Output the [x, y] coordinate of the center of the cell containing the given text.  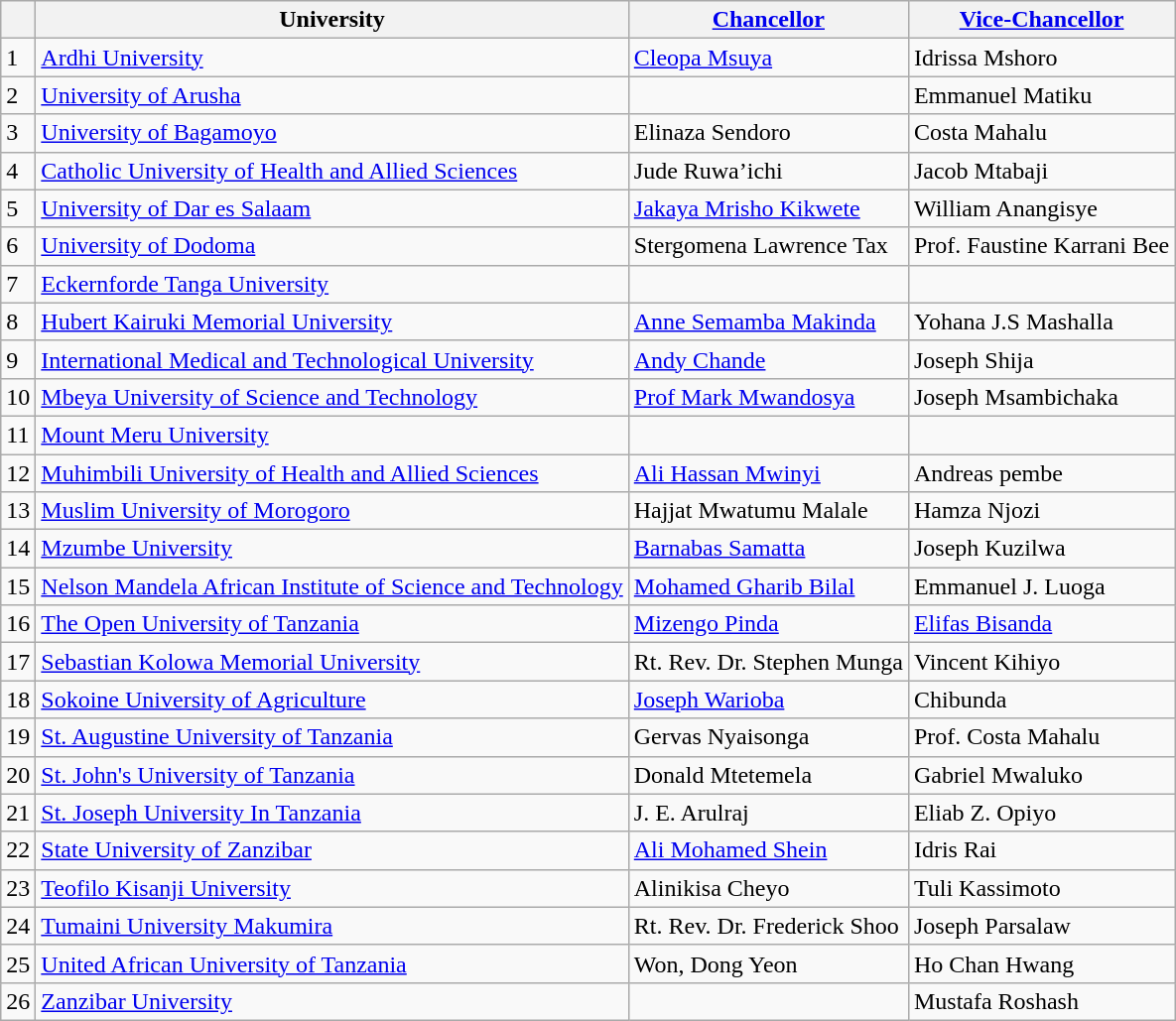
University of Arusha [331, 95]
16 [18, 624]
Mbeya University of Science and Technology [331, 397]
Joseph Msambichaka [1041, 397]
Donald Mtetemela [768, 775]
Sokoine University of Agriculture [331, 700]
University of Dodoma [331, 246]
Won, Dong Yeon [768, 963]
Jude Ruwa’ichi [768, 171]
Idris Rai [1041, 850]
Prof Mark Mwandosya [768, 397]
Idrissa Mshoro [1041, 58]
Hamza Njozi [1041, 511]
11 [18, 435]
2 [18, 95]
Teofilo Kisanji University [331, 888]
25 [18, 963]
3 [18, 133]
The Open University of Tanzania [331, 624]
Ali Mohamed Shein [768, 850]
Muslim University of Morogoro [331, 511]
Eliab Z. Opiyo [1041, 813]
Gabriel Mwaluko [1041, 775]
8 [18, 321]
Mizengo Pinda [768, 624]
Emmanuel J. Luoga [1041, 586]
18 [18, 700]
Hubert Kairuki Memorial University [331, 321]
Anne Semamba Makinda [768, 321]
Mzumbe University [331, 549]
Elinaza Sendoro [768, 133]
Vice-Chancellor [1041, 20]
J. E. Arulraj [768, 813]
Joseph Warioba [768, 700]
26 [18, 1001]
Nelson Mandela African Institute of Science and Technology [331, 586]
Muhimbili University of Health and Allied Sciences [331, 473]
United African University of Tanzania [331, 963]
17 [18, 662]
Joseph Shija [1041, 359]
Barnabas Samatta [768, 549]
Chancellor [768, 20]
Joseph Kuzilwa [1041, 549]
Prof. Costa Mahalu [1041, 737]
Mustafa Roshash [1041, 1001]
14 [18, 549]
Alinikisa Cheyo [768, 888]
5 [18, 208]
Andy Chande [768, 359]
22 [18, 850]
Gervas Nyaisonga [768, 737]
Vincent Kihiyo [1041, 662]
Stergomena Lawrence Tax [768, 246]
State University of Zanzibar [331, 850]
Hajjat Mwatumu Malale [768, 511]
St. Joseph University In Tanzania [331, 813]
12 [18, 473]
Zanzibar University [331, 1001]
Ardhi University [331, 58]
University of Dar es Salaam [331, 208]
Catholic University of Health and Allied Sciences [331, 171]
Tuli Kassimoto [1041, 888]
Chibunda [1041, 700]
Ali Hassan Mwinyi [768, 473]
13 [18, 511]
Mohamed Gharib Bilal [768, 586]
William Anangisye [1041, 208]
6 [18, 246]
St. Augustine University of Tanzania [331, 737]
Jacob Mtabaji [1041, 171]
9 [18, 359]
Prof. Faustine Karrani Bee [1041, 246]
Ho Chan Hwang [1041, 963]
1 [18, 58]
Rt. Rev. Dr. Stephen Munga [768, 662]
International Medical and Technological University [331, 359]
23 [18, 888]
24 [18, 926]
St. John's University of Tanzania [331, 775]
4 [18, 171]
Cleopa Msuya [768, 58]
Elifas Bisanda [1041, 624]
10 [18, 397]
Mount Meru University [331, 435]
University [331, 20]
20 [18, 775]
University of Bagamoyo [331, 133]
Eckernforde Tanga University [331, 284]
Emmanuel Matiku [1041, 95]
7 [18, 284]
Jakaya Mrisho Kikwete [768, 208]
Costa Mahalu [1041, 133]
Yohana J.S Mashalla [1041, 321]
Sebastian Kolowa Memorial University [331, 662]
Tumaini University Makumira [331, 926]
Joseph Parsalaw [1041, 926]
Rt. Rev. Dr. Frederick Shoo [768, 926]
Andreas pembe [1041, 473]
15 [18, 586]
21 [18, 813]
19 [18, 737]
